Detect which cell encompasses the target text, then output its [x, y] center coordinate. 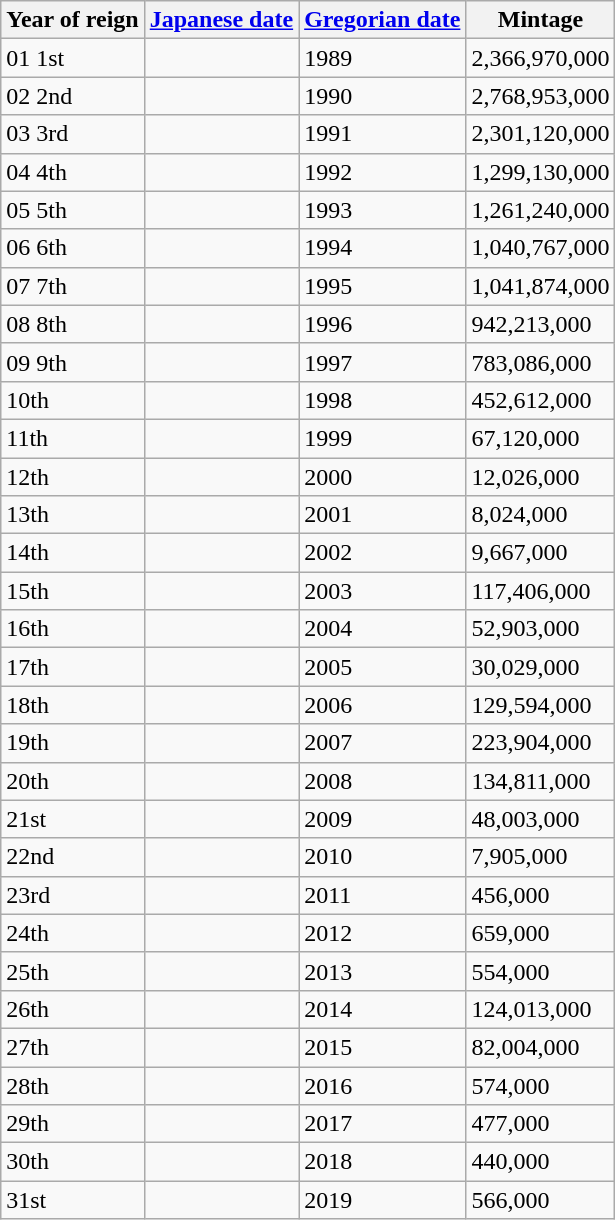
1,261,240,000 [540, 210]
223,904,000 [540, 743]
477,000 [540, 1124]
1998 [382, 400]
2001 [382, 515]
574,000 [540, 1085]
20th [72, 781]
30,029,000 [540, 667]
2005 [382, 667]
2,301,120,000 [540, 134]
29th [72, 1124]
24th [72, 933]
2010 [382, 857]
2018 [382, 1162]
2019 [382, 1200]
10th [72, 400]
18th [72, 705]
566,000 [540, 1200]
2011 [382, 895]
7,905,000 [540, 857]
1999 [382, 438]
2,366,970,000 [540, 58]
1994 [382, 248]
2012 [382, 933]
16th [72, 629]
9,667,000 [540, 553]
12,026,000 [540, 477]
2014 [382, 1009]
1989 [382, 58]
27th [72, 1047]
04 4th [72, 172]
1,299,130,000 [540, 172]
783,086,000 [540, 362]
31st [72, 1200]
1996 [382, 324]
Year of reign [72, 20]
2004 [382, 629]
1,040,767,000 [540, 248]
134,811,000 [540, 781]
02 2nd [72, 96]
2003 [382, 591]
12th [72, 477]
1995 [382, 286]
1993 [382, 210]
82,004,000 [540, 1047]
1997 [382, 362]
Gregorian date [382, 20]
67,120,000 [540, 438]
2015 [382, 1047]
1991 [382, 134]
124,013,000 [540, 1009]
2017 [382, 1124]
452,612,000 [540, 400]
2008 [382, 781]
2013 [382, 971]
2,768,953,000 [540, 96]
22nd [72, 857]
23rd [72, 895]
09 9th [72, 362]
2007 [382, 743]
14th [72, 553]
52,903,000 [540, 629]
440,000 [540, 1162]
456,000 [540, 895]
21st [72, 819]
30th [72, 1162]
15th [72, 591]
11th [72, 438]
Mintage [540, 20]
17th [72, 667]
26th [72, 1009]
2006 [382, 705]
1992 [382, 172]
1,041,874,000 [540, 286]
2002 [382, 553]
1990 [382, 96]
13th [72, 515]
07 7th [72, 286]
08 8th [72, 324]
19th [72, 743]
05 5th [72, 210]
117,406,000 [540, 591]
28th [72, 1085]
659,000 [540, 933]
Japanese date [221, 20]
554,000 [540, 971]
2000 [382, 477]
03 3rd [72, 134]
8,024,000 [540, 515]
2009 [382, 819]
2016 [382, 1085]
01 1st [72, 58]
25th [72, 971]
06 6th [72, 248]
48,003,000 [540, 819]
942,213,000 [540, 324]
129,594,000 [540, 705]
